Return [X, Y] of the center of cell containing provided text 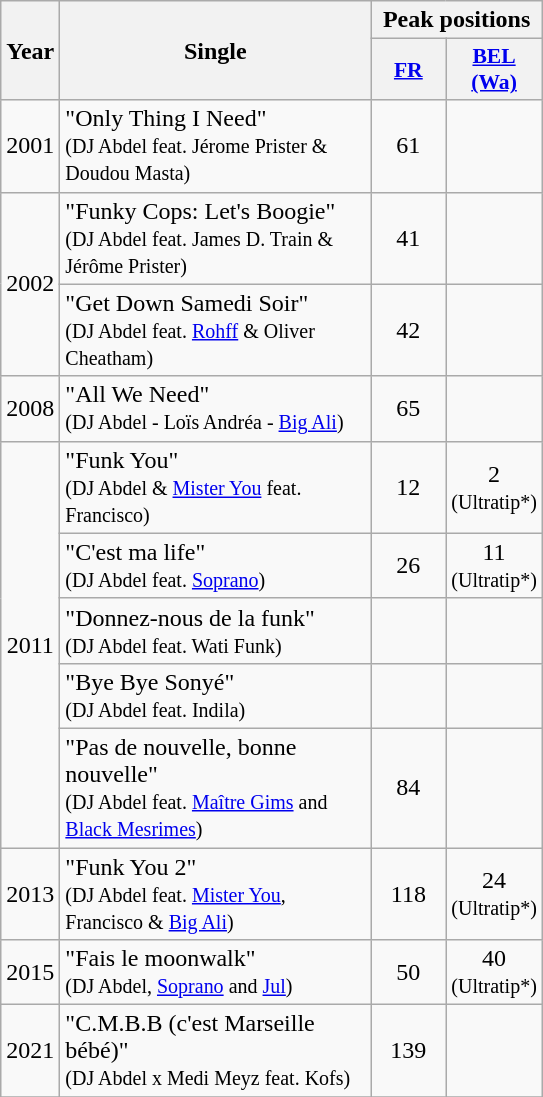
42 [408, 330]
2008 [30, 408]
"All We Need" (DJ Abdel - Loïs Andréa - Big Ali) [216, 408]
41 [408, 238]
"C'est ma life" (DJ Abdel feat. Soprano) [216, 566]
84 [408, 788]
"Bye Bye Sonyé" (DJ Abdel feat. Indila) [216, 696]
139 [408, 1051]
FR [408, 70]
Year [30, 50]
24(Ultratip*) [494, 894]
"Get Down Samedi Soir" (DJ Abdel feat. Rohff & Oliver Cheatham) [216, 330]
"Funky Cops: Let's Boogie" (DJ Abdel feat. James D. Train & Jérôme Prister) [216, 238]
"Funk You" (DJ Abdel & Mister You feat. Francisco) [216, 487]
118 [408, 894]
2001 [30, 146]
2002 [30, 284]
"C.M.B.B (c'est Marseille bébé)" (DJ Abdel x Medi Meyz feat. Kofs) [216, 1051]
"Funk You 2" (DJ Abdel feat. Mister You, Francisco & Big Ali) [216, 894]
40(Ultratip*) [494, 972]
2021 [30, 1051]
12 [408, 487]
"Pas de nouvelle, bonne nouvelle" (DJ Abdel feat. Maître Gims and Black Mesrimes) [216, 788]
2013 [30, 894]
"Only Thing I Need" (DJ Abdel feat. Jérome Prister & Doudou Masta) [216, 146]
2(Ultratip*) [494, 487]
61 [408, 146]
26 [408, 566]
65 [408, 408]
"Fais le moonwalk" (DJ Abdel, Soprano and Jul) [216, 972]
11(Ultratip*) [494, 566]
Single [216, 50]
50 [408, 972]
2015 [30, 972]
2011 [30, 644]
Peak positions [456, 20]
"Donnez-nous de la funk" (DJ Abdel feat. Wati Funk) [216, 630]
BEL (Wa) [494, 70]
